Detect which cell encompasses the target text, then output its [X, Y] center coordinate. 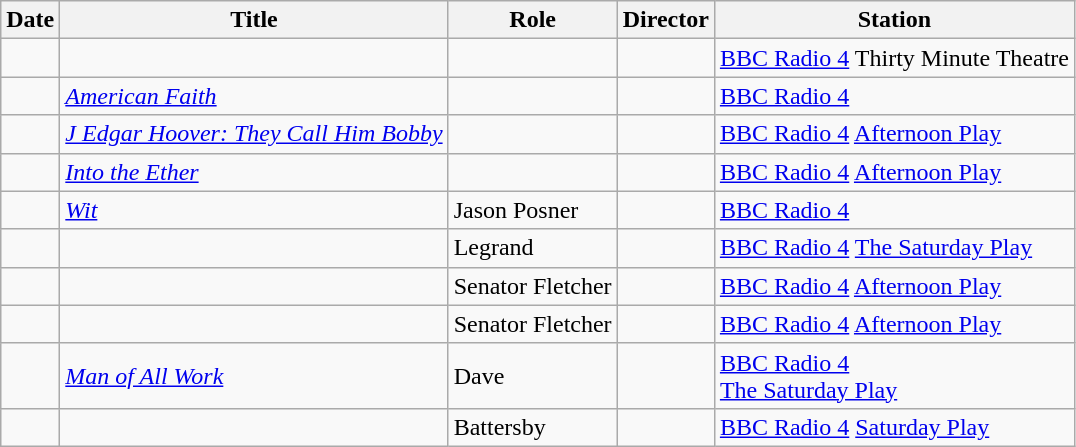
BBC Radio 4 Thirty Minute Theatre [894, 58]
Role [532, 20]
Wit [254, 210]
BBC Radio 4 Saturday Play [894, 427]
Into the Ether [254, 172]
BBC Radio 4The Saturday Play [894, 376]
American Faith [254, 96]
Director [666, 20]
J Edgar Hoover: They Call Him Bobby [254, 134]
Date [30, 20]
Battersby [532, 427]
Dave [532, 376]
Title [254, 20]
Man of All Work [254, 376]
Station [894, 20]
BBC Radio 4 The Saturday Play [894, 248]
Legrand [532, 248]
Jason Posner [532, 210]
